Determine the (x, y) coordinate at the center of the cell enclosing the given text.  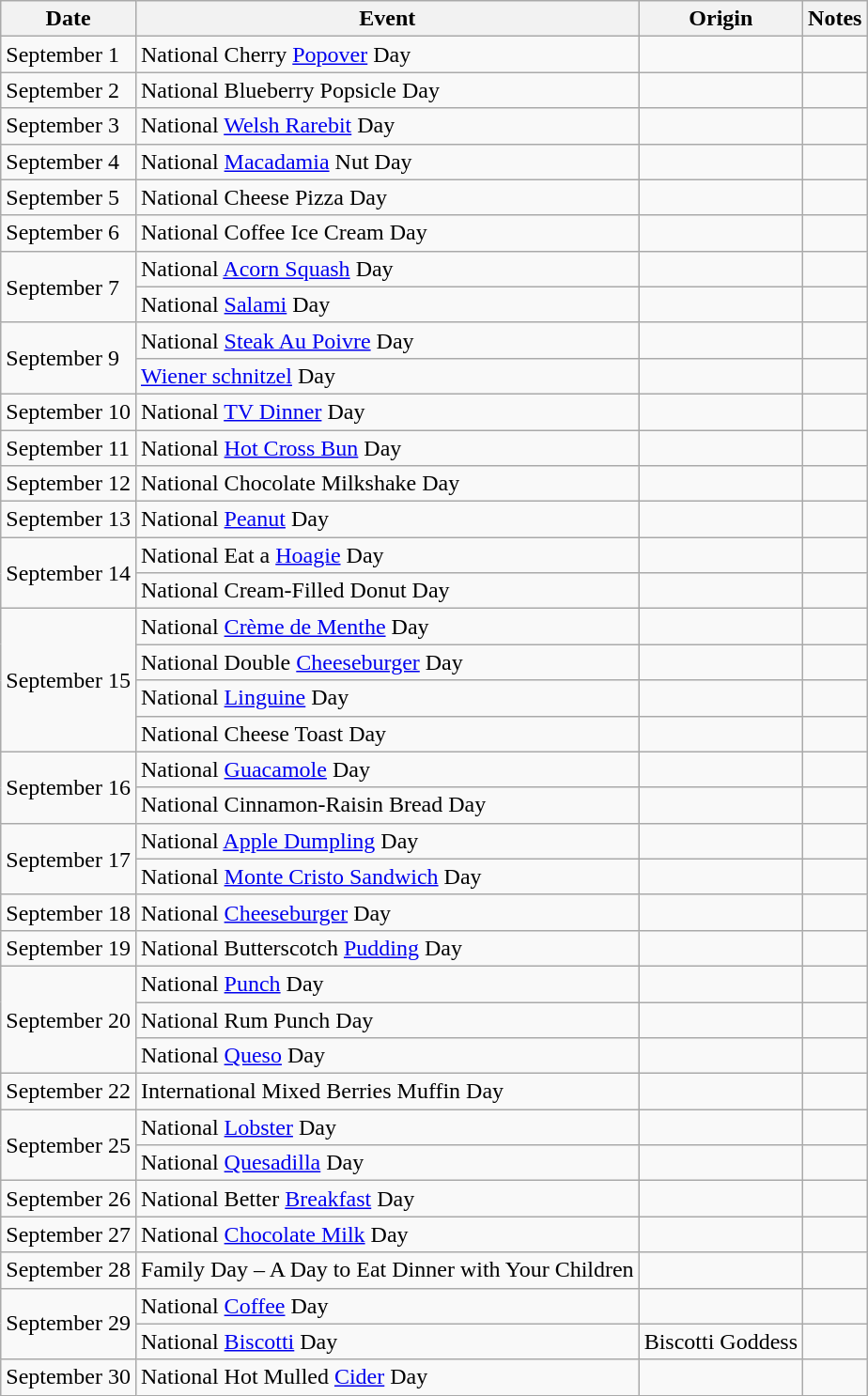
National Better Breakfast Day (387, 1199)
September 26 (69, 1199)
September 28 (69, 1270)
National Cheeseburger Day (387, 912)
National Apple Dumpling Day (387, 841)
National Coffee Ice Cream Day (387, 233)
September 14 (69, 573)
September 3 (69, 126)
National Cinnamon-Raisin Bread Day (387, 805)
National Cheese Toast Day (387, 734)
National TV Dinner Day (387, 411)
September 6 (69, 233)
September 30 (69, 1377)
September 16 (69, 787)
September 13 (69, 520)
National Linguine Day (387, 698)
National Butterscotch Pudding Day (387, 948)
September 27 (69, 1234)
National Blueberry Popsicle Day (387, 90)
National Cherry Popover Day (387, 54)
National Monte Cristo Sandwich Day (387, 876)
National Quesadilla Day (387, 1163)
September 22 (69, 1092)
Origin (721, 19)
National Steak Au Poivre Day (387, 340)
September 4 (69, 162)
September 5 (69, 197)
National Peanut Day (387, 520)
September 1 (69, 54)
National Chocolate Milk Day (387, 1234)
National Guacamole Day (387, 769)
National Cheese Pizza Day (387, 197)
National Queso Day (387, 1056)
Notes (835, 19)
September 7 (69, 287)
National Salami Day (387, 304)
September 11 (69, 448)
National Punch Day (387, 984)
Event (387, 19)
National Welsh Rarebit Day (387, 126)
September 29 (69, 1324)
Date (69, 19)
September 9 (69, 358)
International Mixed Berries Muffin Day (387, 1092)
National Rum Punch Day (387, 1019)
National Lobster Day (387, 1127)
National Coffee Day (387, 1306)
National Double Cheeseburger Day (387, 662)
September 25 (69, 1145)
National Eat a Hoagie Day (387, 555)
September 19 (69, 948)
September 15 (69, 680)
National Crème de Menthe Day (387, 627)
National Biscotti Day (387, 1342)
September 17 (69, 859)
National Hot Mulled Cider Day (387, 1377)
National Hot Cross Bun Day (387, 448)
National Acorn Squash Day (387, 269)
September 18 (69, 912)
Wiener schnitzel Day (387, 376)
Biscotti Goddess (721, 1342)
National Macadamia Nut Day (387, 162)
September 20 (69, 1019)
September 10 (69, 411)
National Chocolate Milkshake Day (387, 484)
September 12 (69, 484)
Family Day – A Day to Eat Dinner with Your Children (387, 1270)
National Cream-Filled Donut Day (387, 591)
September 2 (69, 90)
